For the text-containing cell, return its midpoint in (X, Y) coordinate format. 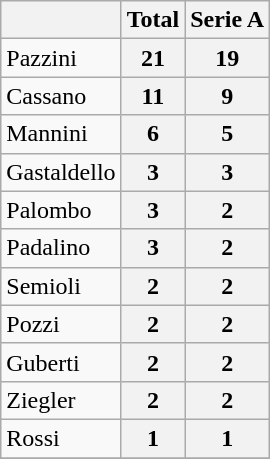
Mannini (61, 134)
Serie A (228, 20)
5 (228, 134)
Cassano (61, 96)
21 (153, 58)
Guberti (61, 362)
Padalino (61, 248)
9 (228, 96)
Palombo (61, 210)
19 (228, 58)
Pozzi (61, 324)
Total (153, 20)
Gastaldello (61, 172)
Pazzini (61, 58)
Rossi (61, 438)
Semioli (61, 286)
Ziegler (61, 400)
11 (153, 96)
6 (153, 134)
